Search for the cell housing the specified text and yield its [X, Y] center coordinate. 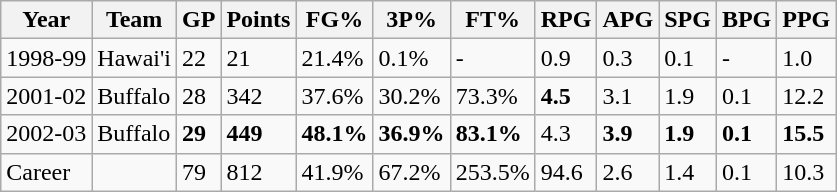
21.4% [334, 58]
Hawai'i [134, 58]
67.2% [412, 172]
0.1% [412, 58]
FT% [492, 20]
22 [199, 58]
4.3 [566, 134]
30.2% [412, 96]
RPG [566, 20]
FG% [334, 20]
73.3% [492, 96]
253.5% [492, 172]
1998-99 [46, 58]
Year [46, 20]
PPG [806, 20]
4.5 [566, 96]
15.5 [806, 134]
21 [258, 58]
812 [258, 172]
Team [134, 20]
1.4 [688, 172]
0.9 [566, 58]
3.9 [628, 134]
Points [258, 20]
2001-02 [46, 96]
APG [628, 20]
3.1 [628, 96]
94.6 [566, 172]
83.1% [492, 134]
36.9% [412, 134]
Career [46, 172]
2.6 [628, 172]
29 [199, 134]
3P% [412, 20]
12.2 [806, 96]
79 [199, 172]
SPG [688, 20]
0.3 [628, 58]
342 [258, 96]
GP [199, 20]
449 [258, 134]
2002-03 [46, 134]
10.3 [806, 172]
37.6% [334, 96]
1.0 [806, 58]
48.1% [334, 134]
28 [199, 96]
41.9% [334, 172]
BPG [746, 20]
